For the text-containing cell, return its midpoint in [x, y] coordinate format. 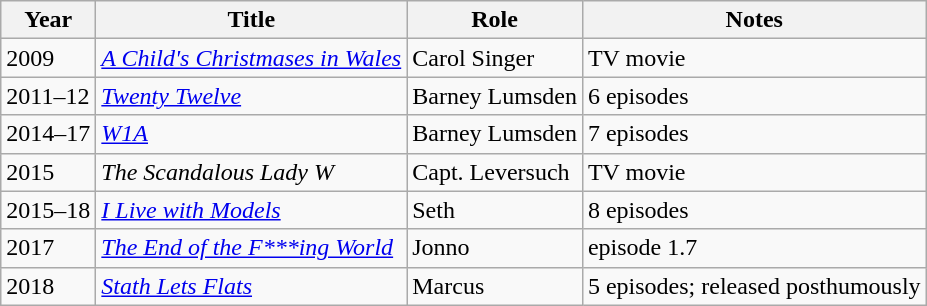
The Scandalous Lady W [252, 172]
Capt. Leversuch [495, 172]
2015–18 [48, 210]
Stath Lets Flats [252, 286]
Year [48, 20]
Twenty Twelve [252, 96]
Seth [495, 210]
7 episodes [754, 134]
5 episodes; released posthumously [754, 286]
2011–12 [48, 96]
6 episodes [754, 96]
episode 1.7 [754, 248]
8 episodes [754, 210]
2018 [48, 286]
W1A [252, 134]
2014–17 [48, 134]
A Child's Christmases in Wales [252, 58]
Jonno [495, 248]
Notes [754, 20]
2009 [48, 58]
2017 [48, 248]
Role [495, 20]
Carol Singer [495, 58]
Title [252, 20]
Marcus [495, 286]
I Live with Models [252, 210]
2015 [48, 172]
The End of the F***ing World [252, 248]
